Find where the given text appears and provide that cell's center as (X, Y) coordinate. 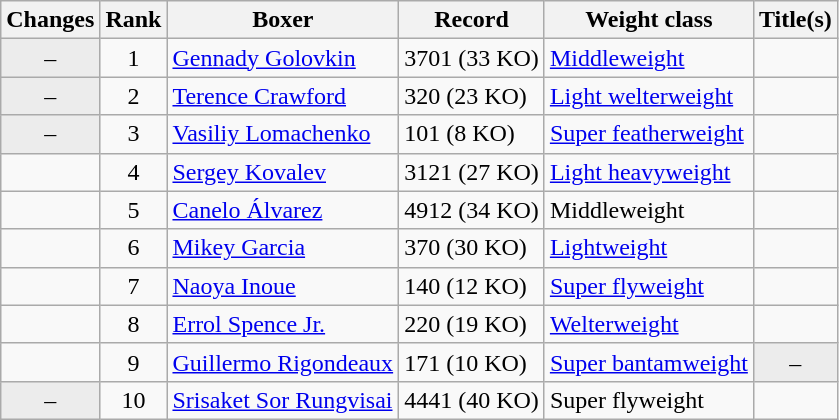
Gennady Golovkin (283, 58)
Light heavyweight (648, 172)
Rank (134, 20)
4441 (40 KO) (472, 400)
Lightweight (648, 248)
3121 (27 KO) (472, 172)
Weight class (648, 20)
Naoya Inoue (283, 286)
Record (472, 20)
1 (134, 58)
Title(s) (795, 20)
171 (10 KO) (472, 362)
9 (134, 362)
Welterweight (648, 324)
8 (134, 324)
Canelo Álvarez (283, 210)
Errol Spence Jr. (283, 324)
5 (134, 210)
Mikey Garcia (283, 248)
4912 (34 KO) (472, 210)
Guillermo Rigondeaux (283, 362)
101 (8 KO) (472, 134)
10 (134, 400)
2 (134, 96)
7 (134, 286)
Sergey Kovalev (283, 172)
3701 (33 KO) (472, 58)
4 (134, 172)
Super bantamweight (648, 362)
220 (19 KO) (472, 324)
Boxer (283, 20)
Srisaket Sor Rungvisai (283, 400)
140 (12 KO) (472, 286)
320 (23 KO) (472, 96)
Light welterweight (648, 96)
Vasiliy Lomachenko (283, 134)
Super featherweight (648, 134)
6 (134, 248)
370 (30 KO) (472, 248)
Terence Crawford (283, 96)
Changes (50, 20)
3 (134, 134)
